Identify which cell holds the provided text, then report its (X, Y) central coordinate. 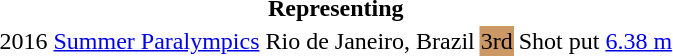
Shot put (559, 41)
3rd (496, 41)
Rio de Janeiro, Brazil (370, 41)
Summer Paralympics (156, 41)
